Determine the [x, y] coordinate at the center of the cell enclosing the given text.  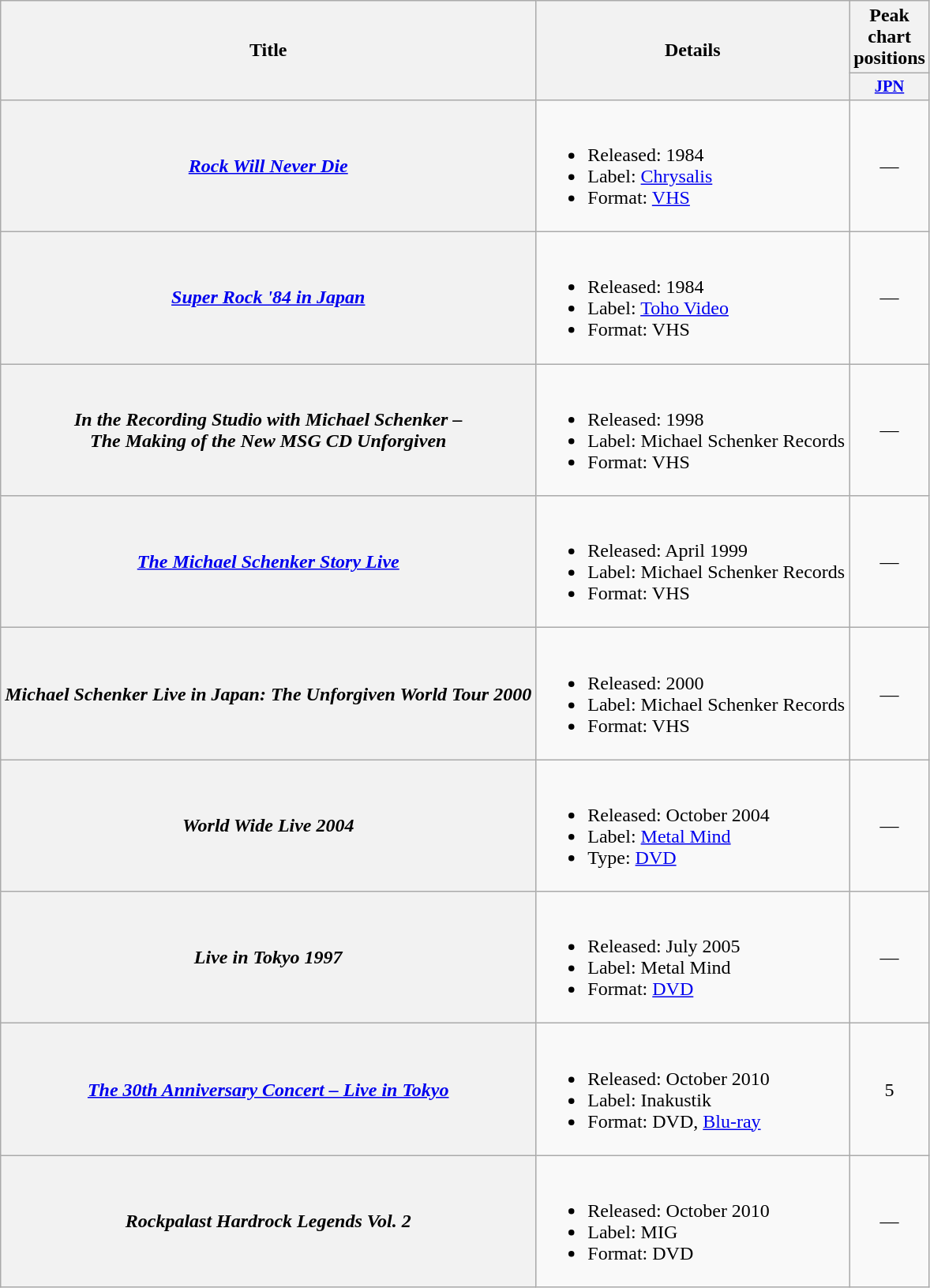
Released: 1984Label: Toho VideoFormat: VHS [693, 299]
Super Rock '84 in Japan [268, 299]
Michael Schenker Live in Japan: The Unforgiven World Tour 2000 [268, 693]
JPN [890, 87]
Live in Tokyo 1997 [268, 957]
The Michael Schenker Story Live [268, 562]
Rock Will Never Die [268, 166]
Released: 1998Label: Michael Schenker RecordsFormat: VHS [693, 430]
Released: April 1999Label: Michael Schenker RecordsFormat: VHS [693, 562]
5 [890, 1090]
Released: October 2010Label: MIGFormat: DVD [693, 1221]
Released: 1984Label: ChrysalisFormat: VHS [693, 166]
Peak chart positions [890, 37]
Released: July 2005Label: Metal MindFormat: DVD [693, 957]
Released: October 2010Label: InakustikFormat: DVD, Blu-ray [693, 1090]
Title [268, 51]
Released: 2000Label: Michael Schenker RecordsFormat: VHS [693, 693]
In the Recording Studio with Michael Schenker –The Making of the New MSG CD Unforgiven [268, 430]
The 30th Anniversary Concert – Live in Tokyo [268, 1090]
Rockpalast Hardrock Legends Vol. 2 [268, 1221]
Details [693, 51]
World Wide Live 2004 [268, 826]
Released: October 2004Label: Metal MindType: DVD [693, 826]
